Output the [x, y] coordinate of the center of the cell containing the given text.  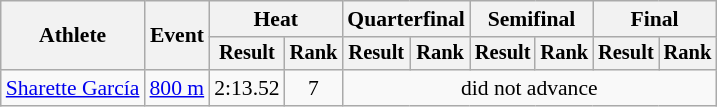
Sharette García [73, 88]
Final [654, 19]
800 m [178, 88]
Quarterfinal [406, 19]
did not advance [529, 88]
Heat [276, 19]
7 [314, 88]
2:13.52 [246, 88]
Event [178, 36]
Athlete [73, 36]
Semifinal [532, 19]
